Provide the (X, Y) coordinate of the cell's center where the given text is located.  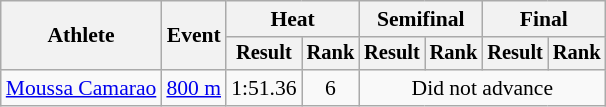
Heat (292, 19)
Final (544, 19)
Semifinal (420, 19)
1:51.36 (264, 88)
Athlete (82, 36)
6 (331, 88)
Event (194, 36)
Moussa Camarao (82, 88)
Did not advance (482, 88)
800 m (194, 88)
